Capture the cell that displays the provided text and extract its (x, y) central coordinate. 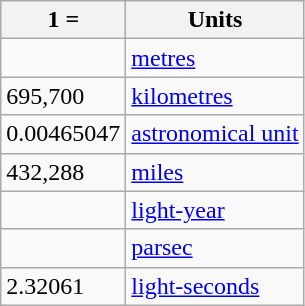
Units (215, 20)
light-seconds (215, 286)
astronomical unit (215, 134)
0.00465047 (64, 134)
parsec (215, 248)
1 = (64, 20)
432,288 (64, 172)
miles (215, 172)
2.32061 (64, 286)
695,700 (64, 96)
metres (215, 58)
light-year (215, 210)
kilometres (215, 96)
